Locate the cell with the specified text and output its [X, Y] center coordinate. 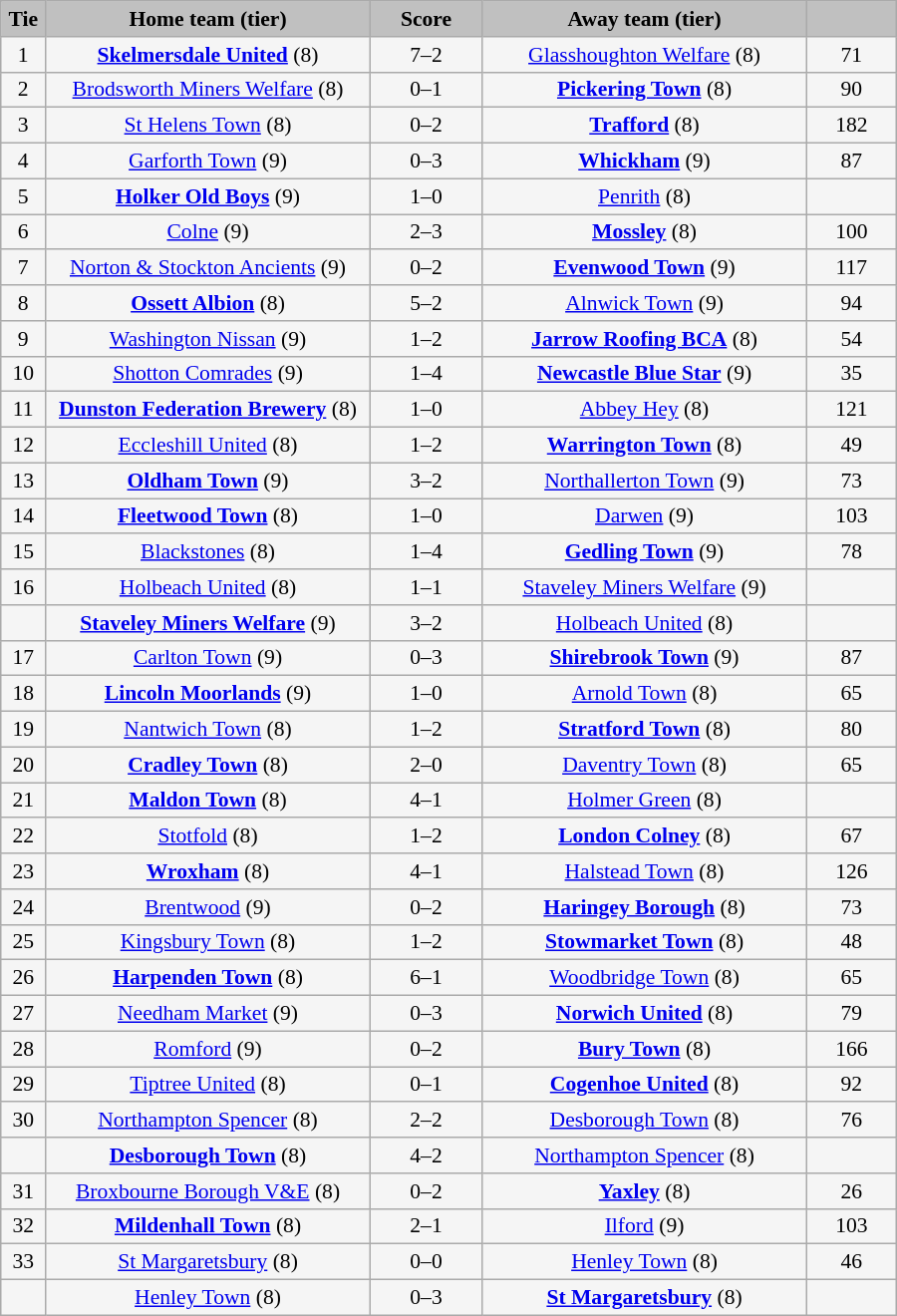
4–2 [426, 1155]
100 [851, 232]
90 [851, 90]
2–2 [426, 1121]
Whickham (9) [645, 162]
9 [24, 339]
7–2 [426, 55]
Newcastle Blue Star (9) [645, 374]
49 [851, 446]
Cradley Town (8) [208, 765]
Northallerton Town (9) [645, 481]
23 [24, 871]
Stotfold (8) [208, 836]
2 [24, 90]
92 [851, 1085]
2–3 [426, 232]
Dunston Federation Brewery (8) [208, 410]
Away team (tier) [645, 19]
Holker Old Boys (9) [208, 196]
4 [24, 162]
Nantwich Town (8) [208, 730]
10 [24, 374]
80 [851, 730]
Maldon Town (8) [208, 801]
79 [851, 1014]
Penrith (8) [645, 196]
Haringey Borough (8) [645, 907]
Washington Nissan (9) [208, 339]
Norton & Stockton Ancients (9) [208, 268]
78 [851, 552]
Holmer Green (8) [645, 801]
Cogenhoe United (8) [645, 1085]
117 [851, 268]
Halstead Town (8) [645, 871]
67 [851, 836]
8 [24, 303]
Glasshoughton Welfare (8) [645, 55]
13 [24, 481]
24 [24, 907]
17 [24, 658]
Ossett Albion (8) [208, 303]
Arnold Town (8) [645, 694]
Evenwood Town (9) [645, 268]
5–2 [426, 303]
31 [24, 1191]
126 [851, 871]
Ilford (9) [645, 1226]
Lincoln Moorlands (9) [208, 694]
Harpenden Town (8) [208, 978]
20 [24, 765]
21 [24, 801]
Tiptree United (8) [208, 1085]
Abbey Hey (8) [645, 410]
54 [851, 339]
Brentwood (9) [208, 907]
28 [24, 1049]
14 [24, 516]
London Colney (8) [645, 836]
Stowmarket Town (8) [645, 942]
182 [851, 126]
18 [24, 694]
Romford (9) [208, 1049]
46 [851, 1262]
11 [24, 410]
12 [24, 446]
2–1 [426, 1226]
32 [24, 1226]
48 [851, 942]
71 [851, 55]
Gedling Town (9) [645, 552]
Shirebrook Town (9) [645, 658]
Brodsworth Miners Welfare (8) [208, 90]
Home team (tier) [208, 19]
Oldham Town (9) [208, 481]
22 [24, 836]
5 [24, 196]
Norwich United (8) [645, 1014]
Mildenhall Town (8) [208, 1226]
33 [24, 1262]
7 [24, 268]
Woodbridge Town (8) [645, 978]
30 [24, 1121]
Eccleshill United (8) [208, 446]
Wroxham (8) [208, 871]
25 [24, 942]
Blackstones (8) [208, 552]
Garforth Town (9) [208, 162]
16 [24, 587]
Pickering Town (8) [645, 90]
Fleetwood Town (8) [208, 516]
Shotton Comrades (9) [208, 374]
Daventry Town (8) [645, 765]
Tie [24, 19]
Carlton Town (9) [208, 658]
6 [24, 232]
19 [24, 730]
94 [851, 303]
Score [426, 19]
3 [24, 126]
St Helens Town (8) [208, 126]
0–0 [426, 1262]
35 [851, 374]
1 [24, 55]
166 [851, 1049]
Yaxley (8) [645, 1191]
76 [851, 1121]
Warrington Town (8) [645, 446]
27 [24, 1014]
15 [24, 552]
Mossley (8) [645, 232]
2–0 [426, 765]
Skelmersdale United (8) [208, 55]
Kingsbury Town (8) [208, 942]
Stratford Town (8) [645, 730]
6–1 [426, 978]
Darwen (9) [645, 516]
Alnwick Town (9) [645, 303]
Trafford (8) [645, 126]
121 [851, 410]
Needham Market (9) [208, 1014]
Colne (9) [208, 232]
1–1 [426, 587]
Bury Town (8) [645, 1049]
29 [24, 1085]
Jarrow Roofing BCA (8) [645, 339]
Broxbourne Borough V&E (8) [208, 1191]
